Scan for the cell matching the given text and deliver its (x, y) coordinate at center. 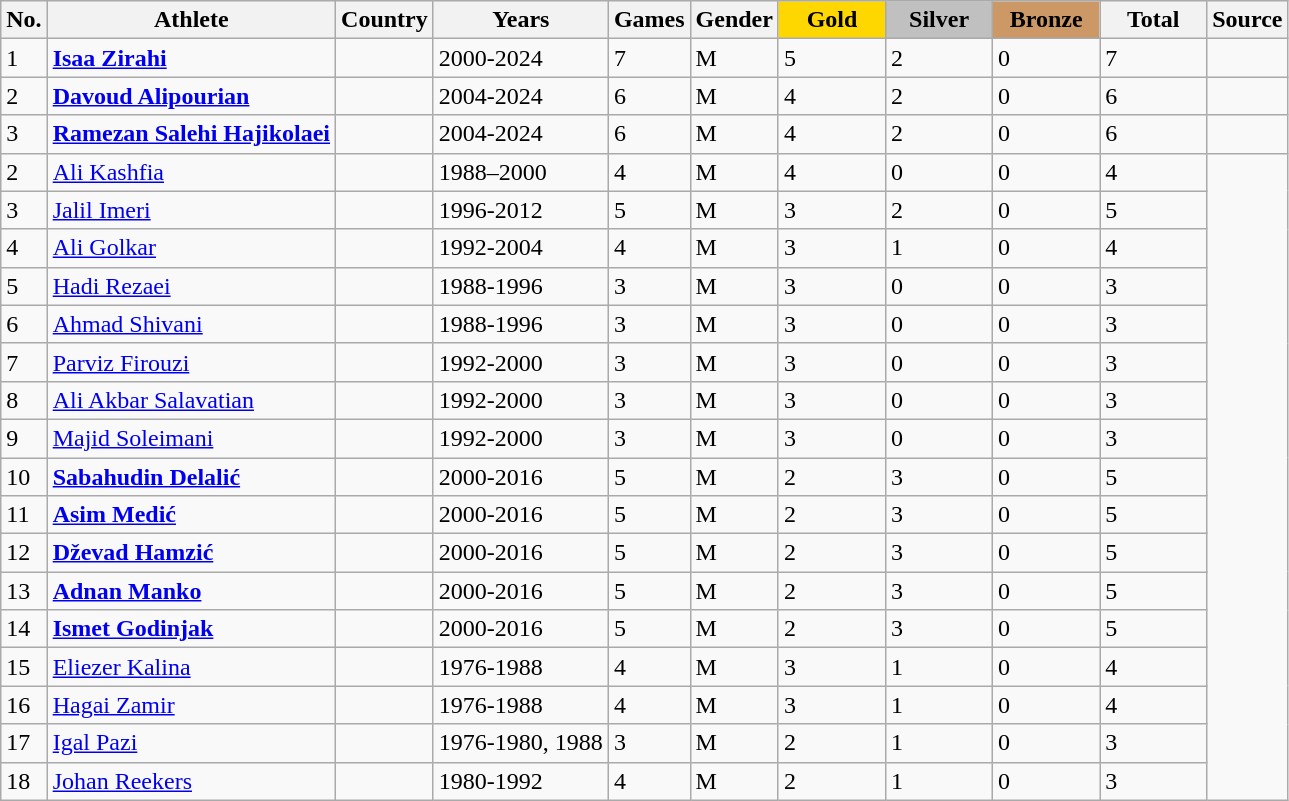
No. (24, 20)
Ramezan Salehi Hajikolaei (191, 134)
Years (520, 20)
1992-2004 (520, 248)
Bronze (1046, 20)
Athlete (191, 20)
14 (24, 629)
Adnan Manko (191, 591)
1988–2000 (520, 172)
Majid Soleimani (191, 438)
Parviz Firouzi (191, 362)
1976-1980, 1988 (520, 743)
Igal Pazi (191, 743)
2000-2024 (520, 58)
Hagai Zamir (191, 705)
Ali Golkar (191, 248)
12 (24, 553)
8 (24, 400)
Ali Akbar Salavatian (191, 400)
Source (1248, 20)
Ahmad Shivani (191, 324)
Total (1154, 20)
Davoud Alipourian (191, 96)
Isaa Zirahi (191, 58)
Asim Medić (191, 515)
17 (24, 743)
Country (385, 20)
Ismet Godinjak (191, 629)
11 (24, 515)
Hadi Rezaei (191, 286)
Gold (832, 20)
Sabahudin Delalić (191, 477)
15 (24, 667)
Ali Kashfia (191, 172)
9 (24, 438)
18 (24, 781)
10 (24, 477)
Eliezer Kalina (191, 667)
Silver (940, 20)
Gender (734, 20)
Games (649, 20)
1996-2012 (520, 210)
Johan Reekers (191, 781)
Jalil Imeri (191, 210)
1980-1992 (520, 781)
Dževad Hamzić (191, 553)
16 (24, 705)
13 (24, 591)
